Determine the (x, y) coordinate at the center of the cell enclosing the given text.  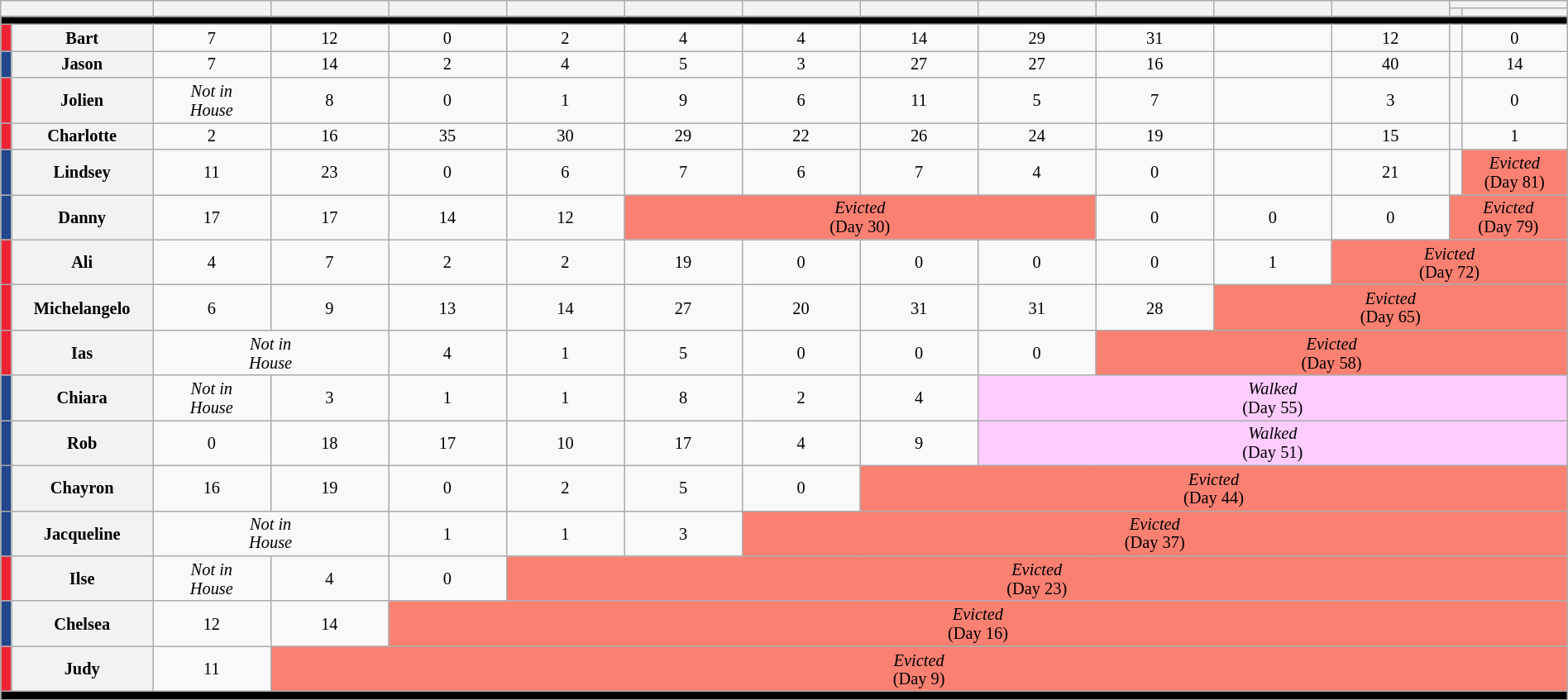
Evicted(Day 79) (1508, 217)
15 (1391, 136)
Chiara (83, 398)
13 (448, 307)
Walked(Day 55) (1272, 398)
Ias (83, 352)
24 (1037, 136)
20 (801, 307)
Bart (83, 37)
Evicted(Day 23) (1037, 579)
Rob (83, 443)
22 (801, 136)
26 (920, 136)
Jolien (83, 101)
Evicted(Day 37) (1154, 534)
Evicted(Day 81) (1514, 172)
35 (448, 136)
Evicted(Day 44) (1214, 488)
Charlotte (83, 136)
Michelangelo (83, 307)
Jason (83, 64)
Ali (83, 263)
Chelsea (83, 623)
40 (1391, 64)
30 (566, 136)
Evicted(Day 72) (1449, 263)
Evicted(Day 65) (1390, 307)
Jacqueline (83, 534)
10 (566, 443)
Evicted(Day 58) (1331, 352)
28 (1154, 307)
23 (329, 172)
Evicted(Day 30) (860, 217)
Judy (83, 669)
Walked(Day 51) (1272, 443)
Ilse (83, 579)
21 (1391, 172)
18 (329, 443)
Evicted(Day 16) (978, 623)
Lindsey (83, 172)
Chayron (83, 488)
Evicted(Day 9) (919, 669)
Danny (83, 217)
